Search for the cell housing the specified text and yield its (x, y) center coordinate. 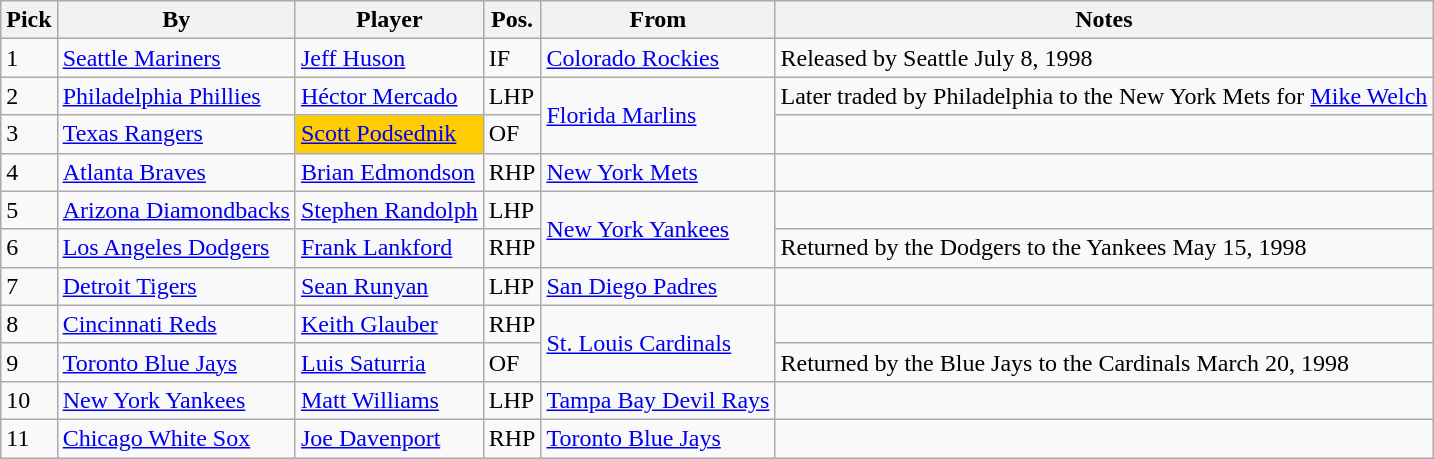
Frank Lankford (389, 248)
4 (29, 172)
Pick (29, 20)
Atlanta Braves (176, 172)
Héctor Mercado (389, 96)
Keith Glauber (389, 324)
Florida Marlins (658, 115)
Returned by the Dodgers to the Yankees May 15, 1998 (1104, 248)
Los Angeles Dodgers (176, 248)
Philadelphia Phillies (176, 96)
11 (29, 438)
8 (29, 324)
Scott Podsednik (389, 134)
3 (29, 134)
Released by Seattle July 8, 1998 (1104, 58)
Matt Williams (389, 400)
1 (29, 58)
Joe Davenport (389, 438)
Luis Saturria (389, 362)
San Diego Padres (658, 286)
6 (29, 248)
Detroit Tigers (176, 286)
10 (29, 400)
9 (29, 362)
Player (389, 20)
Stephen Randolph (389, 210)
New York Mets (658, 172)
Tampa Bay Devil Rays (658, 400)
Seattle Mariners (176, 58)
Sean Runyan (389, 286)
By (176, 20)
Returned by the Blue Jays to the Cardinals March 20, 1998 (1104, 362)
5 (29, 210)
2 (29, 96)
Chicago White Sox (176, 438)
St. Louis Cardinals (658, 343)
Colorado Rockies (658, 58)
IF (512, 58)
Texas Rangers (176, 134)
From (658, 20)
Jeff Huson (389, 58)
Arizona Diamondbacks (176, 210)
7 (29, 286)
Notes (1104, 20)
Pos. (512, 20)
Cincinnati Reds (176, 324)
Brian Edmondson (389, 172)
Later traded by Philadelphia to the New York Mets for Mike Welch (1104, 96)
